Capture the cell that displays the provided text and extract its (x, y) central coordinate. 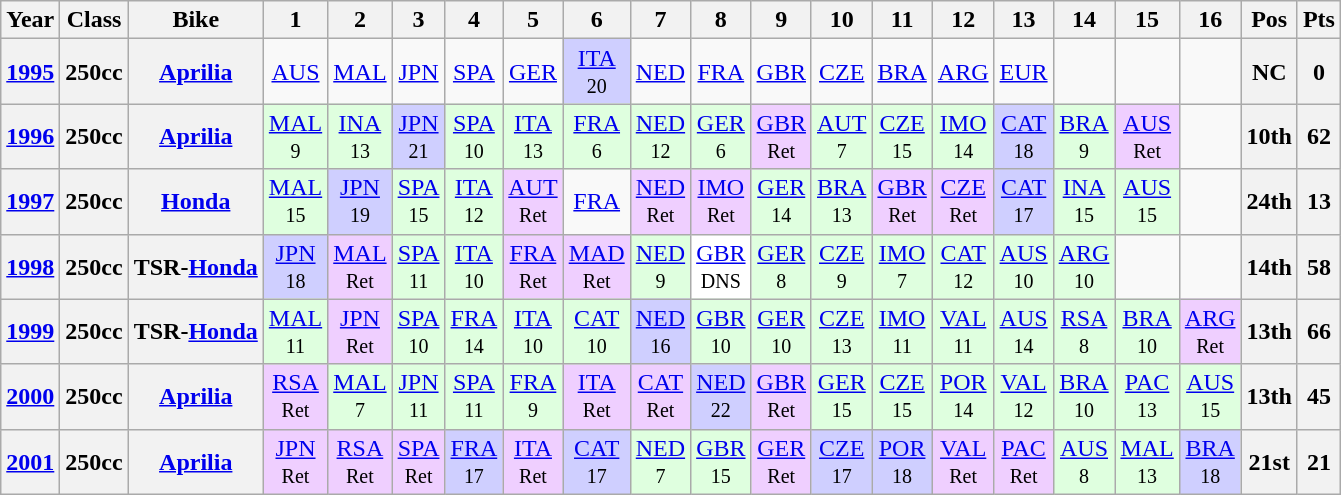
1995 (30, 72)
IMO7 (902, 266)
FRARet (533, 266)
12 (963, 20)
6 (596, 20)
GBR10 (721, 332)
GBR (781, 72)
Bike (196, 20)
Class (94, 20)
MAL15 (295, 202)
VALRet (963, 462)
GER8 (781, 266)
8 (721, 20)
MAL13 (1147, 462)
ITA20 (596, 72)
14 (1084, 20)
SPA (474, 72)
VAL12 (1024, 396)
MALRet (360, 266)
15 (1147, 20)
66 (1318, 332)
ARGRet (1210, 332)
VAL11 (963, 332)
JPN21 (418, 136)
PACRet (1024, 462)
JPN11 (418, 396)
NED (660, 72)
CAT12 (963, 266)
CATRet (660, 396)
RSA8 (1084, 332)
IMO11 (902, 332)
GBR15 (721, 462)
GERRet (781, 462)
IMO14 (963, 136)
AUSRet (1147, 136)
AUS14 (1024, 332)
CZE17 (841, 462)
PAC13 (1147, 396)
BRA (902, 72)
14th (1269, 266)
ARG10 (1084, 266)
MAL (360, 72)
MAL11 (295, 332)
GER15 (841, 396)
2 (360, 20)
5 (533, 20)
CZE9 (841, 266)
45 (1318, 396)
NED16 (660, 332)
GER10 (781, 332)
1998 (30, 266)
NED22 (721, 396)
3 (418, 20)
CZE13 (841, 332)
FRA6 (596, 136)
INA15 (1084, 202)
AUS10 (1024, 266)
Year (30, 20)
AUS8 (1084, 462)
NEDRet (660, 202)
CAT18 (1024, 136)
CZERet (963, 202)
9 (781, 20)
2001 (30, 462)
ITA12 (474, 202)
MAL9 (295, 136)
GER6 (721, 136)
BRA18 (1210, 462)
16 (1210, 20)
CAT10 (596, 332)
SPARet (418, 462)
ARG (963, 72)
FRA17 (474, 462)
JPN19 (360, 202)
62 (1318, 136)
NED7 (660, 462)
GER (533, 72)
10 (841, 20)
24th (1269, 202)
JPN18 (295, 266)
1997 (30, 202)
2000 (30, 396)
Pts (1318, 20)
11 (902, 20)
GBRDNS (721, 266)
BRA9 (1084, 136)
21 (1318, 462)
10th (1269, 136)
EUR (1024, 72)
0 (1318, 72)
4 (474, 20)
AUTRet (533, 202)
IMORet (721, 202)
FRA9 (533, 396)
SPA15 (418, 202)
NED12 (660, 136)
21st (1269, 462)
MAL7 (360, 396)
1996 (30, 136)
1 (295, 20)
GER14 (781, 202)
CZE (841, 72)
JPN (418, 72)
INA13 (360, 136)
POR14 (963, 396)
Honda (196, 202)
FRA14 (474, 332)
Pos (1269, 20)
AUS (295, 72)
NC (1269, 72)
NED9 (660, 266)
7 (660, 20)
BRA13 (841, 202)
AUT7 (841, 136)
POR18 (902, 462)
MADRet (596, 266)
1999 (30, 332)
ITA13 (533, 136)
58 (1318, 266)
